Return [x, y] of the center of cell containing provided text 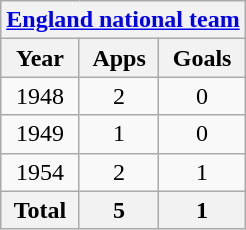
Total [40, 210]
Year [40, 58]
1948 [40, 96]
1954 [40, 172]
Goals [202, 58]
Apps [119, 58]
England national team [123, 20]
1949 [40, 134]
5 [119, 210]
